Find where the given text appears and provide that cell's center as (X, Y) coordinate. 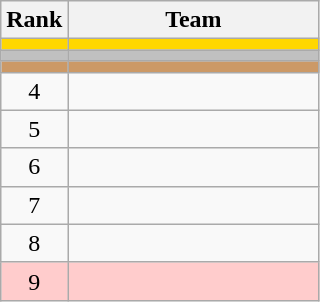
7 (34, 205)
Team (194, 20)
Rank (34, 20)
9 (34, 281)
4 (34, 91)
5 (34, 129)
8 (34, 243)
6 (34, 167)
